Capture the cell that displays the provided text and extract its (X, Y) central coordinate. 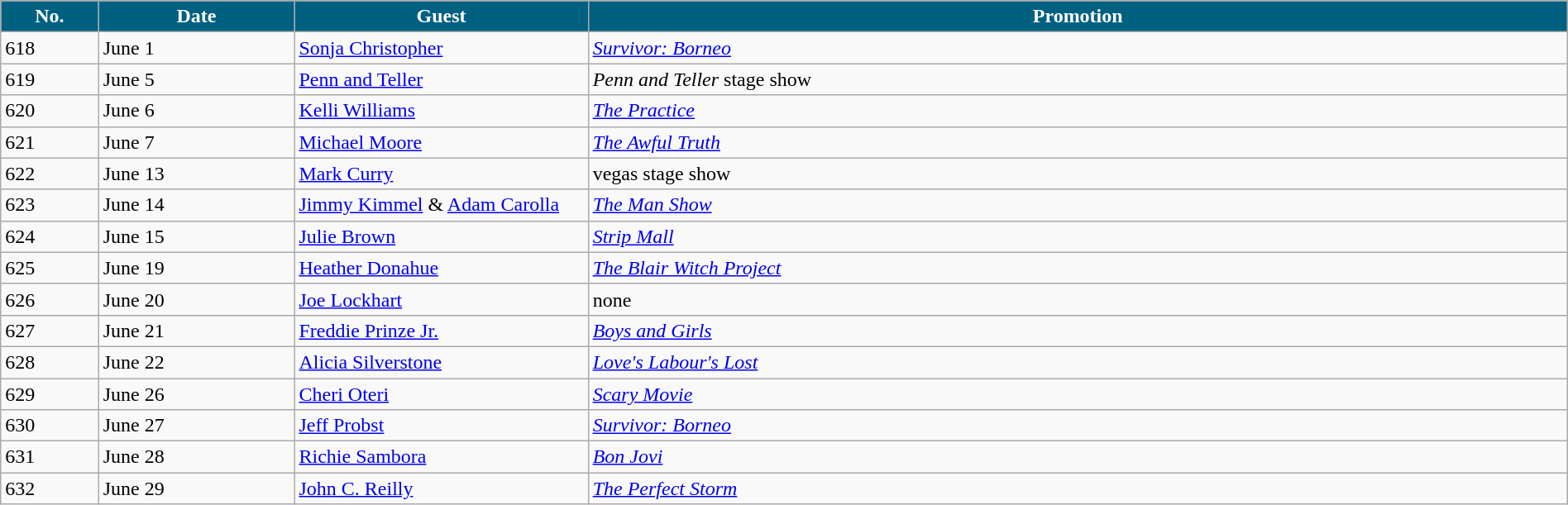
627 (50, 331)
622 (50, 174)
Scary Movie (1078, 394)
625 (50, 268)
June 21 (197, 331)
Cheri Oteri (442, 394)
June 27 (197, 426)
Jimmy Kimmel & Adam Carolla (442, 205)
621 (50, 142)
632 (50, 488)
Date (197, 17)
June 26 (197, 394)
June 19 (197, 268)
623 (50, 205)
Strip Mall (1078, 236)
Sonja Christopher (442, 48)
June 7 (197, 142)
Michael Moore (442, 142)
Promotion (1078, 17)
June 13 (197, 174)
The Blair Witch Project (1078, 268)
June 1 (197, 48)
Freddie Prinze Jr. (442, 331)
Mark Curry (442, 174)
June 6 (197, 111)
June 20 (197, 299)
631 (50, 457)
Kelli Williams (442, 111)
The Perfect Storm (1078, 488)
June 15 (197, 236)
Guest (442, 17)
Joe Lockhart (442, 299)
The Man Show (1078, 205)
vegas stage show (1078, 174)
630 (50, 426)
The Awful Truth (1078, 142)
The Practice (1078, 111)
619 (50, 79)
John C. Reilly (442, 488)
629 (50, 394)
none (1078, 299)
Heather Donahue (442, 268)
618 (50, 48)
Boys and Girls (1078, 331)
June 22 (197, 362)
620 (50, 111)
Jeff Probst (442, 426)
June 29 (197, 488)
626 (50, 299)
Penn and Teller stage show (1078, 79)
Love's Labour's Lost (1078, 362)
Julie Brown (442, 236)
Alicia Silverstone (442, 362)
June 28 (197, 457)
June 5 (197, 79)
June 14 (197, 205)
No. (50, 17)
624 (50, 236)
628 (50, 362)
Penn and Teller (442, 79)
Bon Jovi (1078, 457)
Richie Sambora (442, 457)
